Search for the cell housing the specified text and yield its (x, y) center coordinate. 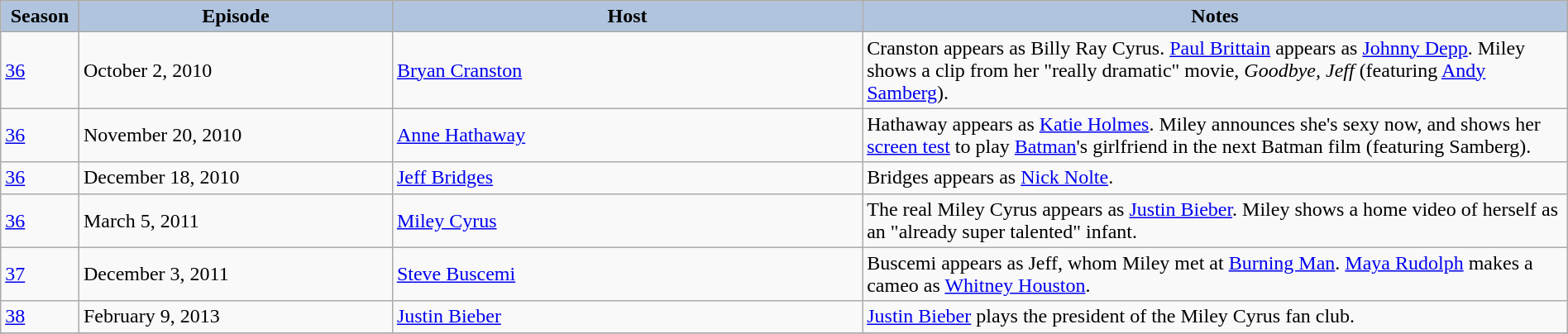
Bryan Cranston (627, 70)
Episode (235, 17)
Bridges appears as Nick Nolte. (1216, 178)
The real Miley Cyrus appears as Justin Bieber. Miley shows a home video of herself as an "already super talented" infant. (1216, 220)
Justin Bieber plays the president of the Miley Cyrus fan club. (1216, 317)
Jeff Bridges (627, 178)
Notes (1216, 17)
Buscemi appears as Jeff, whom Miley met at Burning Man. Maya Rudolph makes a cameo as Whitney Houston. (1216, 274)
Season (40, 17)
38 (40, 317)
October 2, 2010 (235, 70)
Steve Buscemi (627, 274)
March 5, 2011 (235, 220)
Anne Hathaway (627, 136)
December 18, 2010 (235, 178)
December 3, 2011 (235, 274)
Miley Cyrus (627, 220)
Justin Bieber (627, 317)
37 (40, 274)
Host (627, 17)
November 20, 2010 (235, 136)
February 9, 2013 (235, 317)
